Extract the [X, Y] coordinate from the center of the cell holding the provided text.  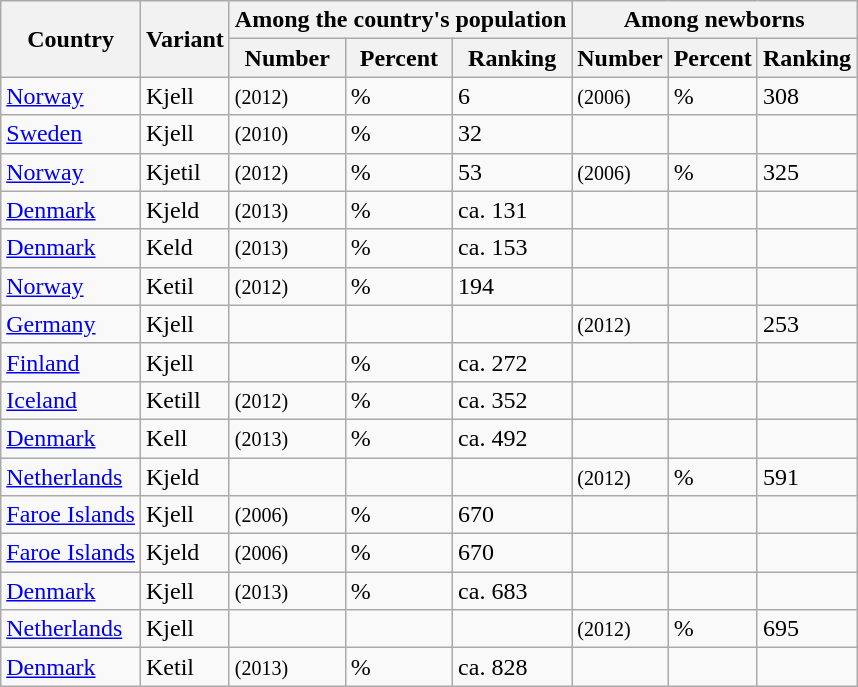
Kjetil [184, 172]
32 [512, 134]
Among the country's population [400, 20]
Country [71, 39]
Sweden [71, 134]
(2010) [287, 134]
253 [806, 324]
Finland [71, 362]
Keld [184, 248]
194 [512, 286]
53 [512, 172]
ca. 131 [512, 210]
Kell [184, 438]
591 [806, 477]
Among newborns [714, 20]
Iceland [71, 400]
6 [512, 96]
ca. 683 [512, 591]
308 [806, 96]
ca. 828 [512, 667]
ca. 272 [512, 362]
ca. 492 [512, 438]
ca. 352 [512, 400]
Germany [71, 324]
Variant [184, 39]
ca. 153 [512, 248]
695 [806, 629]
Ketill [184, 400]
325 [806, 172]
